Return [x, y] of the center of cell containing provided text 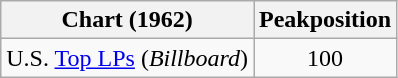
100 [326, 58]
U.S. Top LPs (Billboard) [128, 58]
Chart (1962) [128, 20]
Peakposition [326, 20]
